Return [X, Y] of the center of cell containing provided text 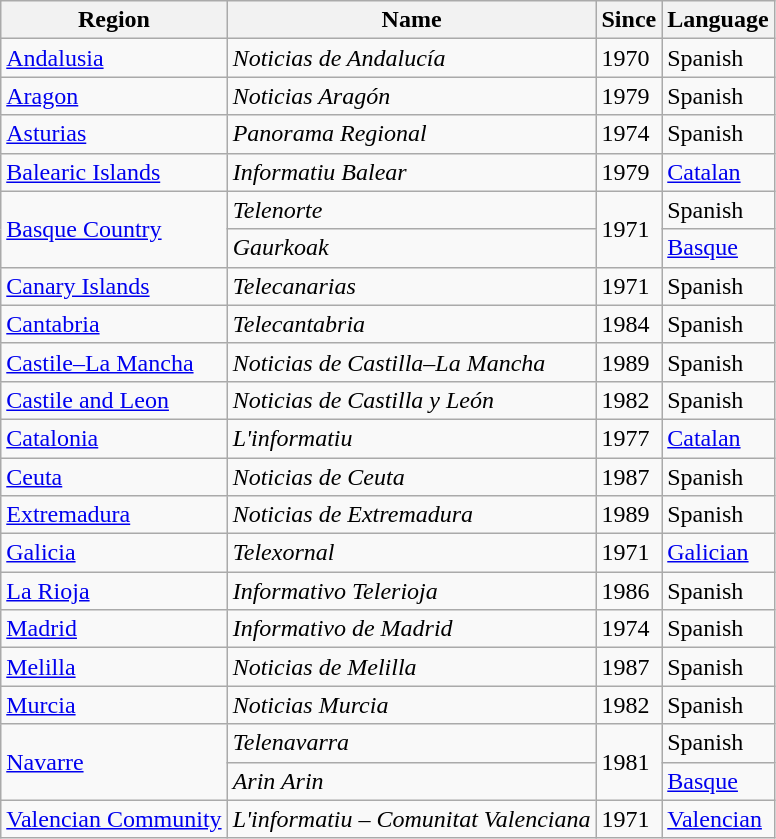
Telenavarra [412, 743]
Navarre [114, 762]
Telenorte [412, 210]
Informatiu Balear [412, 172]
Noticias Aragón [412, 96]
Melilla [114, 667]
Noticias de Castilla y León [412, 400]
Telecantabria [412, 324]
Canary Islands [114, 286]
Valencian [718, 819]
Noticias de Andalucía [412, 58]
Basque Country [114, 229]
Andalusia [114, 58]
L'informatiu – Comunitat Valenciana [412, 819]
Noticias de Extremadura [412, 515]
Noticias de Melilla [412, 667]
Language [718, 20]
Since [629, 20]
Gaurkoak [412, 248]
Galician [718, 553]
Telecanarias [412, 286]
Telexornal [412, 553]
Name [412, 20]
Asturias [114, 134]
Castile and Leon [114, 400]
Noticias de Castilla–La Mancha [412, 362]
La Rioja [114, 591]
1986 [629, 591]
Aragon [114, 96]
1984 [629, 324]
Balearic Islands [114, 172]
Region [114, 20]
L'informatiu [412, 438]
Noticias Murcia [412, 705]
Galicia [114, 553]
1977 [629, 438]
Extremadura [114, 515]
Cantabria [114, 324]
1970 [629, 58]
Panorama Regional [412, 134]
Informativo de Madrid [412, 629]
Catalonia [114, 438]
Castile–La Mancha [114, 362]
1981 [629, 762]
Noticias de Ceuta [412, 477]
Informativo Telerioja [412, 591]
Arin Arin [412, 781]
Madrid [114, 629]
Ceuta [114, 477]
Valencian Community [114, 819]
Murcia [114, 705]
